Identify which cell holds the provided text, then report its (x, y) central coordinate. 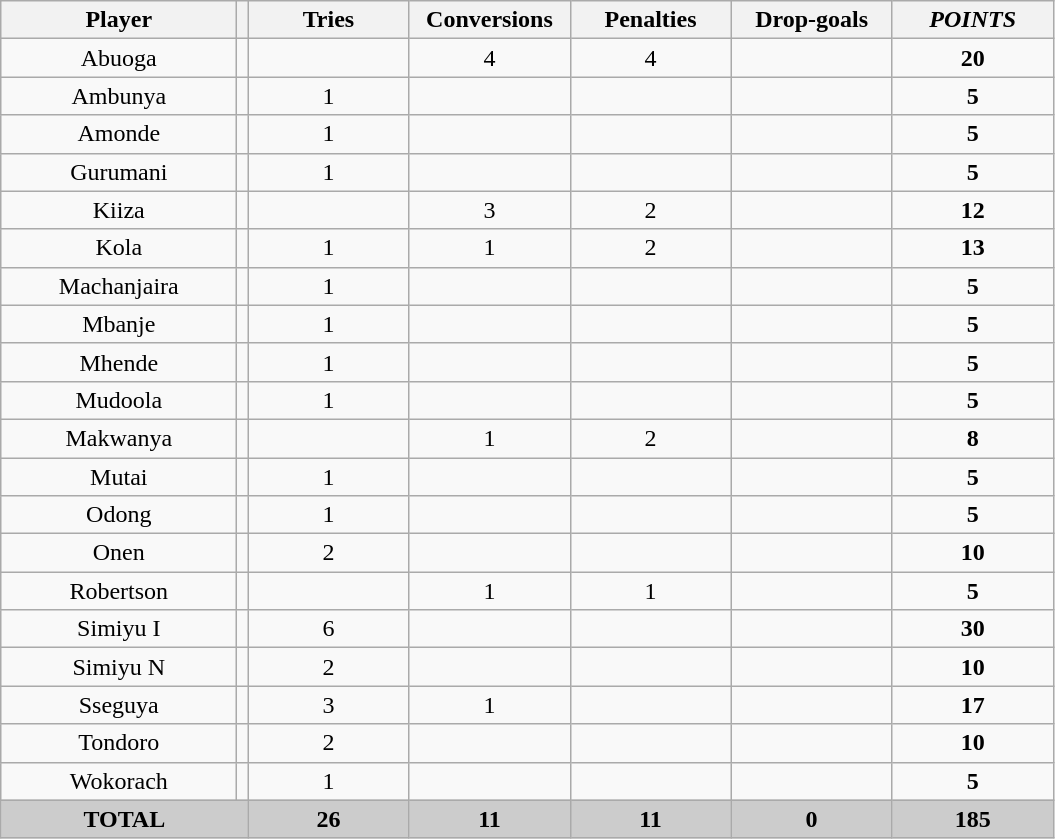
Simiyu N (119, 667)
Onen (119, 553)
20 (972, 58)
Gurumani (119, 172)
8 (972, 438)
Conversions (490, 20)
0 (812, 819)
Ambunya (119, 96)
Simiyu I (119, 629)
Kola (119, 248)
TOTAL (124, 819)
185 (972, 819)
17 (972, 705)
Mbanje (119, 324)
Drop-goals (812, 20)
Odong (119, 515)
6 (328, 629)
12 (972, 210)
Sseguya (119, 705)
Mhende (119, 362)
13 (972, 248)
Machanjaira (119, 286)
Mutai (119, 477)
26 (328, 819)
Robertson (119, 591)
Tries (328, 20)
POINTS (972, 20)
Wokorach (119, 781)
Player (119, 20)
Abuoga (119, 58)
Tondoro (119, 743)
Makwanya (119, 438)
Mudoola (119, 400)
Penalties (650, 20)
Amonde (119, 134)
Kiiza (119, 210)
30 (972, 629)
